Output the (X, Y) coordinate of the center of the cell containing the given text.  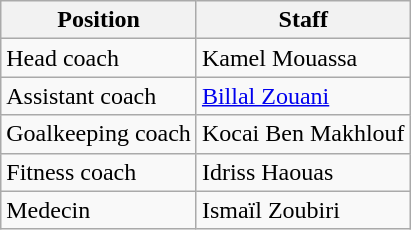
Goalkeeping coach (99, 134)
Billal Zouani (303, 96)
Medecin (99, 210)
Assistant coach (99, 96)
Idriss Haouas (303, 172)
Position (99, 20)
Kocai Ben Makhlouf (303, 134)
Head coach (99, 58)
Staff (303, 20)
Ismaïl Zoubiri (303, 210)
Kamel Mouassa (303, 58)
Fitness coach (99, 172)
